Extract the [X, Y] coordinate from the center of the cell holding the provided text.  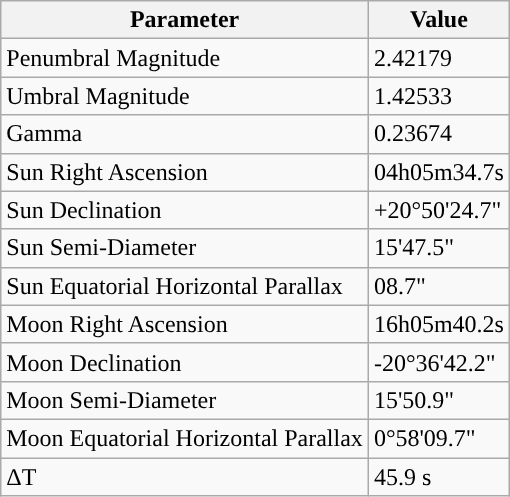
2.42179 [438, 58]
Sun Equatorial Horizontal Parallax [185, 286]
Moon Equatorial Horizontal Parallax [185, 438]
Penumbral Magnitude [185, 58]
04h05m34.7s [438, 172]
1.42533 [438, 96]
Sun Semi-Diameter [185, 248]
Gamma [185, 134]
45.9 s [438, 477]
Umbral Magnitude [185, 96]
16h05m40.2s [438, 324]
Sun Right Ascension [185, 172]
Sun Declination [185, 210]
08.7" [438, 286]
ΔT [185, 477]
15'50.9" [438, 400]
Parameter [185, 20]
15'47.5" [438, 248]
+20°50'24.7" [438, 210]
Moon Declination [185, 362]
0°58'09.7" [438, 438]
Moon Semi-Diameter [185, 400]
Value [438, 20]
0.23674 [438, 134]
-20°36'42.2" [438, 362]
Moon Right Ascension [185, 324]
